Return [x, y] of the center of cell containing provided text 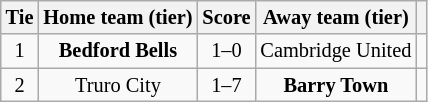
1–0 [226, 51]
Barry Town [336, 85]
Home team (tier) [118, 17]
Away team (tier) [336, 17]
1 [20, 51]
1–7 [226, 85]
Score [226, 17]
Truro City [118, 85]
Cambridge United [336, 51]
Tie [20, 17]
2 [20, 85]
Bedford Bells [118, 51]
